Provide the [x, y] coordinate of the cell's center where the given text is located.  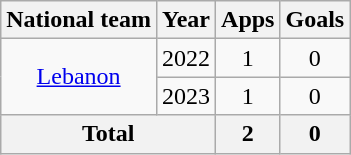
Lebanon [79, 77]
2022 [186, 58]
Total [108, 134]
2023 [186, 96]
2 [248, 134]
Year [186, 20]
Goals [315, 20]
National team [79, 20]
Apps [248, 20]
